Scan for the cell matching the given text and deliver its [X, Y] coordinate at center. 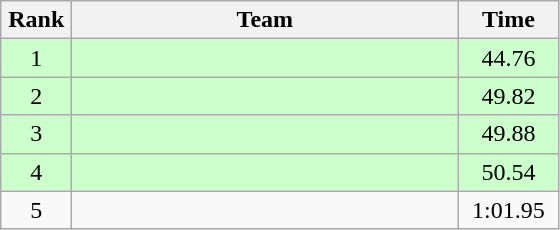
1:01.95 [508, 210]
4 [36, 172]
50.54 [508, 172]
44.76 [508, 58]
Time [508, 20]
3 [36, 134]
49.88 [508, 134]
5 [36, 210]
Team [265, 20]
1 [36, 58]
2 [36, 96]
49.82 [508, 96]
Rank [36, 20]
